Determine the [x, y] coordinate at the center of the cell enclosing the given text.  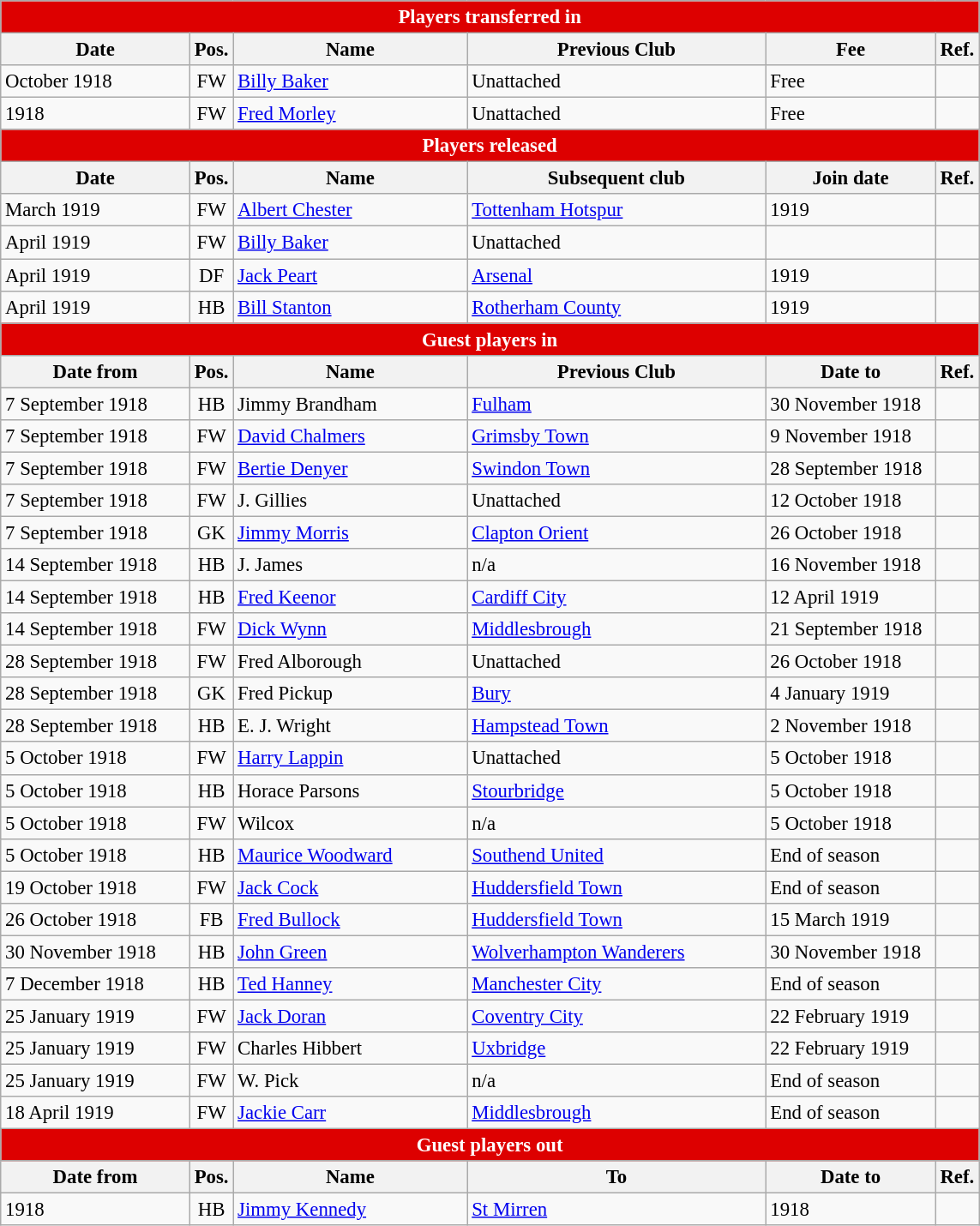
Join date [851, 178]
Hampstead Town [616, 726]
Grimsby Town [616, 436]
David Chalmers [350, 436]
Subsequent club [616, 178]
Tottenham Hotspur [616, 210]
E. J. Wright [350, 726]
Harry Lappin [350, 759]
Wolverhampton Wanderers [616, 952]
Stourbridge [616, 790]
Guest players out [490, 1145]
Dick Wynn [350, 629]
Players transferred in [490, 17]
Swindon Town [616, 468]
Horace Parsons [350, 790]
Maurice Woodward [350, 855]
Fee [851, 50]
16 November 1918 [851, 565]
Jack Doran [350, 1016]
J. James [350, 565]
Clapton Orient [616, 532]
To [616, 1177]
12 April 1919 [851, 598]
Jackie Carr [350, 1113]
Players released [490, 146]
Jimmy Kennedy [350, 1210]
St Mirren [616, 1210]
Bertie Denyer [350, 468]
Fred Keenor [350, 598]
7 December 1918 [96, 984]
2 November 1918 [851, 726]
15 March 1919 [851, 920]
Albert Chester [350, 210]
Fred Pickup [350, 694]
FB [211, 920]
Southend United [616, 855]
Fred Bullock [350, 920]
Jimmy Brandham [350, 404]
21 September 1918 [851, 629]
Arsenal [616, 275]
Manchester City [616, 984]
Uxbridge [616, 1049]
Jack Cock [350, 887]
DF [211, 275]
Wilcox [350, 823]
19 October 1918 [96, 887]
Jack Peart [350, 275]
Bury [616, 694]
Bill Stanton [350, 307]
Cardiff City [616, 598]
October 1918 [96, 81]
9 November 1918 [851, 436]
Fulham [616, 404]
Fred Alborough [350, 662]
John Green [350, 952]
18 April 1919 [96, 1113]
Rotherham County [616, 307]
4 January 1919 [851, 694]
March 1919 [96, 210]
Fred Morley [350, 114]
12 October 1918 [851, 501]
J. Gillies [350, 501]
W. Pick [350, 1081]
Ted Hanney [350, 984]
Jimmy Morris [350, 532]
Coventry City [616, 1016]
Guest players in [490, 340]
Charles Hibbert [350, 1049]
